Identify which cell holds the provided text, then report its (X, Y) central coordinate. 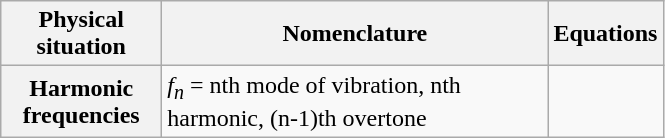
Equations (606, 34)
fn = nth mode of vibration, nth harmonic, (n-1)th overtone (355, 102)
Harmonic frequencies (82, 102)
Physical situation (82, 34)
Nomenclature (355, 34)
